Detect which cell encompasses the target text, then output its [x, y] center coordinate. 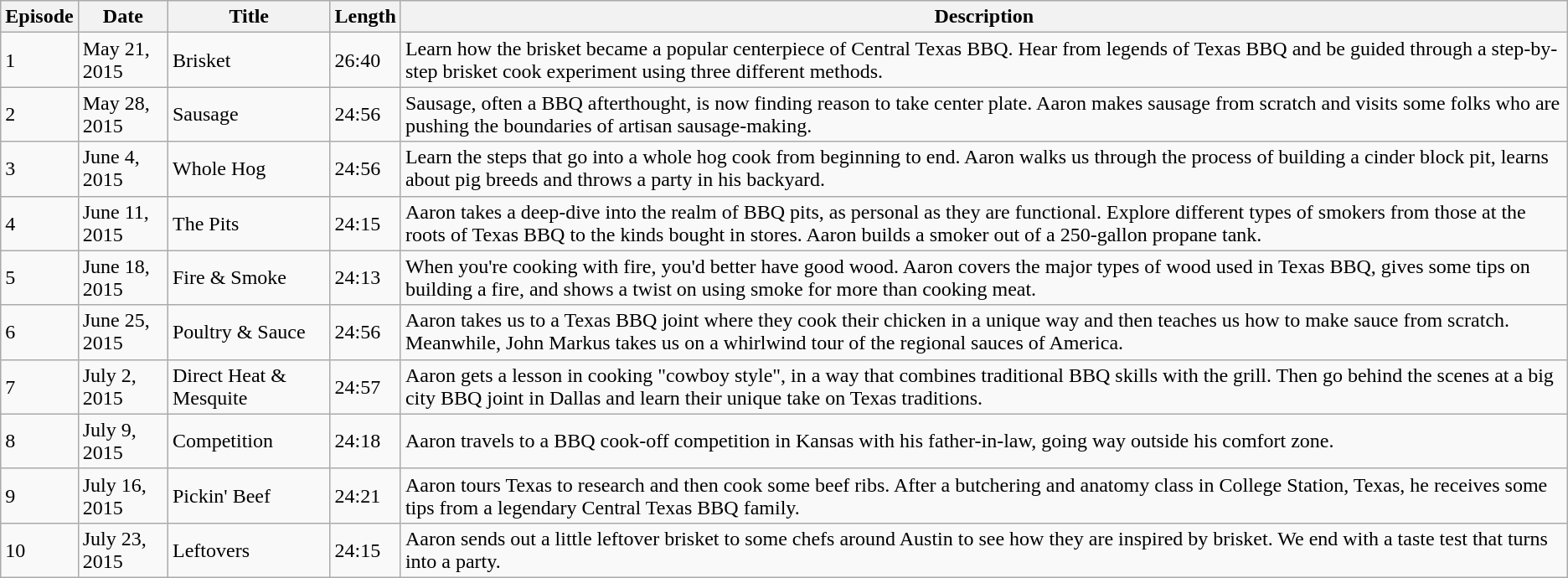
June 4, 2015 [122, 169]
Date [122, 17]
Competition [248, 441]
Fire & Smoke [248, 278]
5 [39, 278]
10 [39, 550]
6 [39, 332]
Poultry & Sauce [248, 332]
Direct Heat & Mesquite [248, 387]
Leftovers [248, 550]
3 [39, 169]
7 [39, 387]
1 [39, 60]
Title [248, 17]
4 [39, 223]
2 [39, 114]
24:18 [365, 441]
Brisket [248, 60]
June 11, 2015 [122, 223]
May 28, 2015 [122, 114]
Pickin' Beef [248, 496]
8 [39, 441]
Length [365, 17]
May 21, 2015 [122, 60]
Episode [39, 17]
July 2, 2015 [122, 387]
Sausage [248, 114]
24:57 [365, 387]
July 16, 2015 [122, 496]
July 9, 2015 [122, 441]
Description [983, 17]
9 [39, 496]
26:40 [365, 60]
June 25, 2015 [122, 332]
Aaron travels to a BBQ cook-off competition in Kansas with his father-in-law, going way outside his comfort zone. [983, 441]
June 18, 2015 [122, 278]
Whole Hog [248, 169]
July 23, 2015 [122, 550]
24:13 [365, 278]
The Pits [248, 223]
24:21 [365, 496]
